From the cell containing the given text, extract its center point as [X, Y] coordinate. 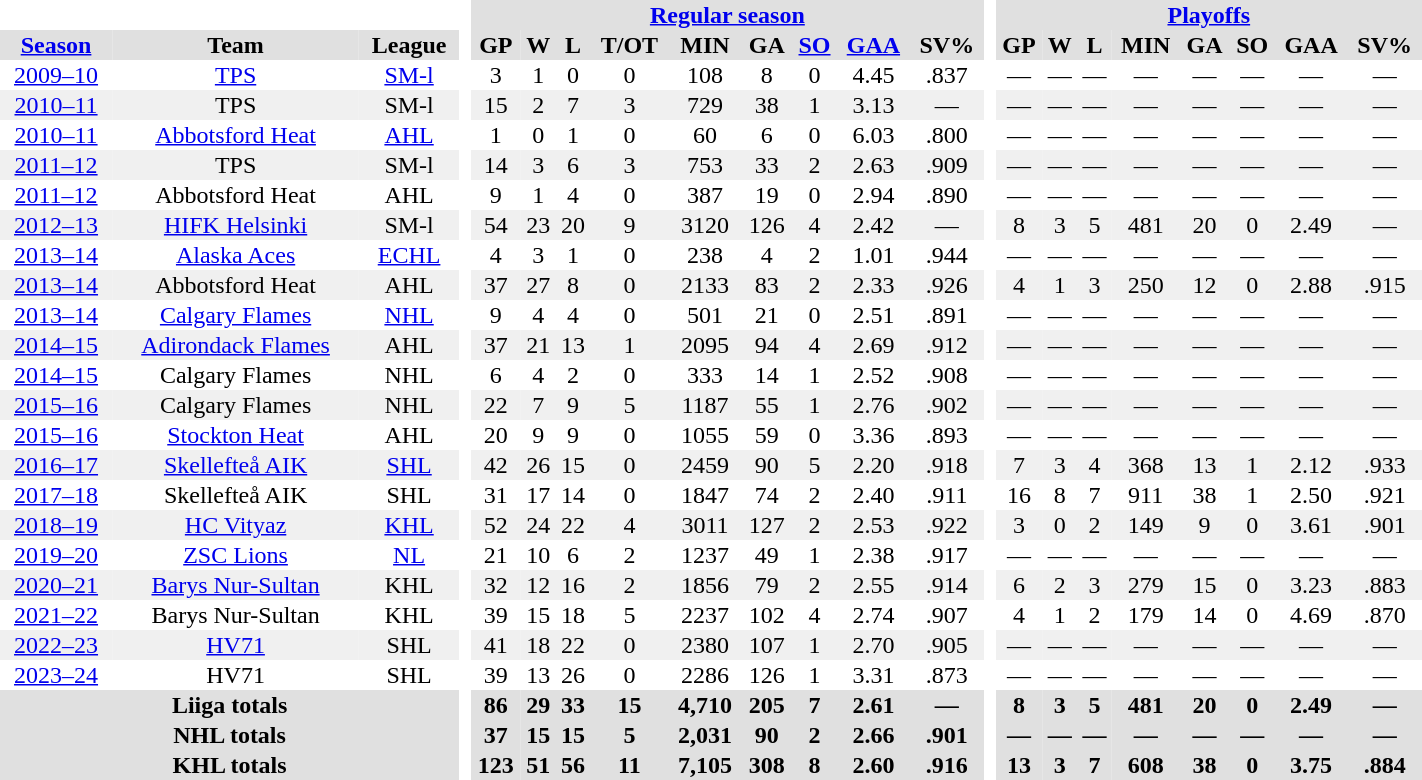
179 [1146, 615]
911 [1146, 495]
2.38 [874, 555]
55 [767, 405]
HIFK Helsinki [236, 225]
.837 [947, 75]
3120 [704, 225]
10 [538, 555]
.893 [947, 435]
Playoffs [1209, 15]
.908 [947, 375]
2095 [704, 345]
1237 [704, 555]
2459 [704, 465]
2.42 [874, 225]
1847 [704, 495]
2017–18 [56, 495]
42 [496, 465]
108 [704, 75]
ZSC Lions [236, 555]
.916 [947, 765]
1187 [704, 405]
Regular season [728, 15]
3.75 [1312, 765]
.902 [947, 405]
2.52 [874, 375]
102 [767, 615]
3.23 [1312, 585]
2.53 [874, 525]
1.01 [874, 255]
59 [767, 435]
2.50 [1312, 495]
54 [496, 225]
11 [630, 765]
.926 [947, 285]
24 [538, 525]
2.55 [874, 585]
387 [704, 195]
.914 [947, 585]
149 [1146, 525]
29 [538, 705]
League [409, 45]
2.33 [874, 285]
2009–10 [56, 75]
2.88 [1312, 285]
2.20 [874, 465]
2.40 [874, 495]
2023–24 [56, 675]
.883 [1384, 585]
2.69 [874, 345]
333 [704, 375]
2.63 [874, 165]
KHL totals [230, 765]
NL [409, 555]
279 [1146, 585]
308 [767, 765]
Stockton Heat [236, 435]
.915 [1384, 285]
2133 [704, 285]
250 [1146, 285]
2286 [704, 675]
2020–21 [56, 585]
4,710 [704, 705]
2022–23 [56, 645]
2018–19 [56, 525]
Team [236, 45]
729 [704, 105]
.909 [947, 165]
2.94 [874, 195]
608 [1146, 765]
2.66 [874, 735]
2,031 [704, 735]
.884 [1384, 765]
Alaska Aces [236, 255]
4.45 [874, 75]
.905 [947, 645]
.922 [947, 525]
4.69 [1312, 615]
2016–17 [56, 465]
2.12 [1312, 465]
2380 [704, 645]
7,105 [704, 765]
HC Vityaz [236, 525]
.911 [947, 495]
52 [496, 525]
1856 [704, 585]
3.31 [874, 675]
41 [496, 645]
2021–22 [56, 615]
.800 [947, 135]
2.51 [874, 315]
.873 [947, 675]
17 [538, 495]
56 [574, 765]
368 [1146, 465]
205 [767, 705]
.912 [947, 345]
Liiga totals [230, 705]
49 [767, 555]
Season [56, 45]
2237 [704, 615]
94 [767, 345]
.918 [947, 465]
.907 [947, 615]
60 [704, 135]
86 [496, 705]
79 [767, 585]
238 [704, 255]
27 [538, 285]
T/OT [630, 45]
6.03 [874, 135]
3.36 [874, 435]
.890 [947, 195]
.944 [947, 255]
107 [767, 645]
.891 [947, 315]
3.61 [1312, 525]
2.76 [874, 405]
2012–13 [56, 225]
.921 [1384, 495]
3011 [704, 525]
3.13 [874, 105]
74 [767, 495]
753 [704, 165]
Adirondack Flames [236, 345]
127 [767, 525]
2.61 [874, 705]
.870 [1384, 615]
123 [496, 765]
.933 [1384, 465]
19 [767, 195]
.917 [947, 555]
NHL totals [230, 735]
83 [767, 285]
51 [538, 765]
ECHL [409, 255]
2019–20 [56, 555]
501 [704, 315]
32 [496, 585]
1055 [704, 435]
2.70 [874, 645]
2.60 [874, 765]
31 [496, 495]
23 [538, 225]
2.74 [874, 615]
